Locate the cell with the specified text and output its (X, Y) center coordinate. 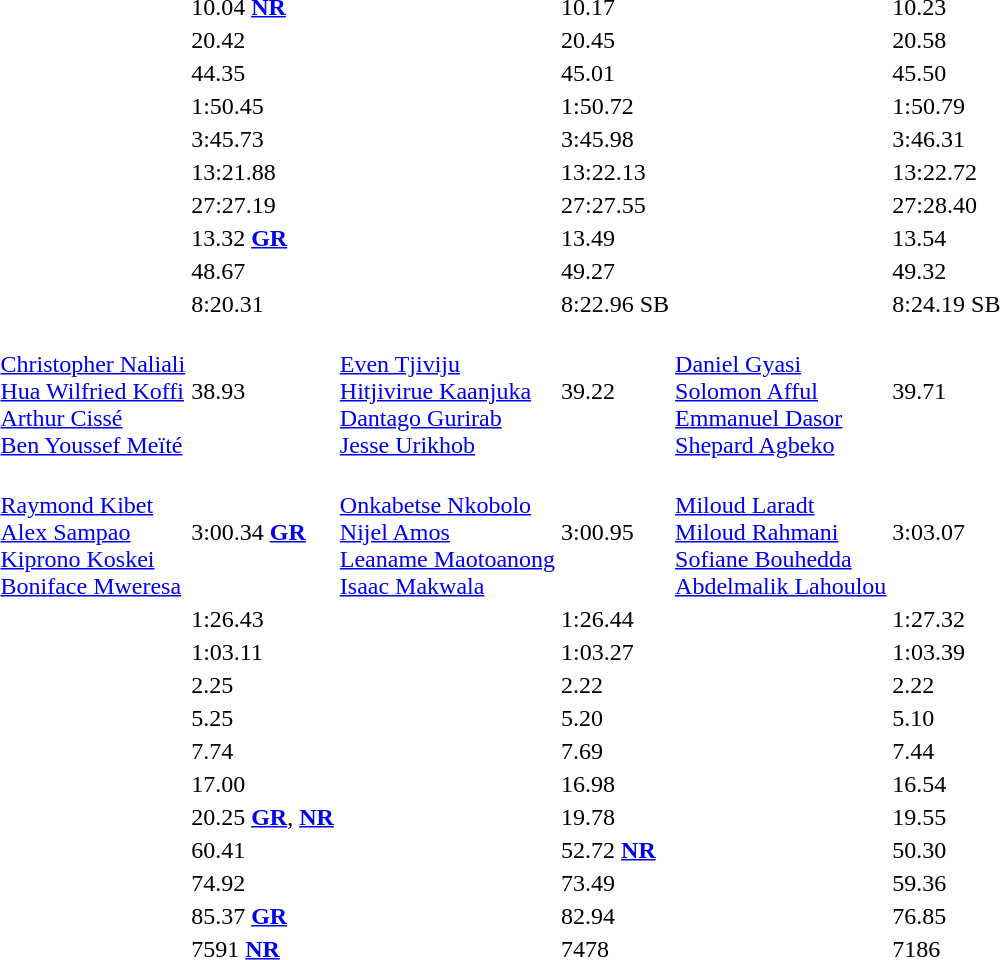
82.94 (616, 916)
44.35 (263, 73)
1:26.43 (263, 619)
1:50.72 (616, 106)
48.67 (263, 271)
1:03.11 (263, 652)
19.78 (616, 817)
3:00.34 GR (263, 532)
Even TjivijuHitjivirue KaanjukaDantago GurirabJesse Urikhob (447, 391)
13.49 (616, 238)
3:00.95 (616, 532)
7.69 (616, 751)
52.72 NR (616, 850)
5.25 (263, 718)
8:22.96 SB (616, 304)
39.22 (616, 391)
17.00 (263, 784)
7.74 (263, 751)
13:22.13 (616, 172)
73.49 (616, 883)
13:21.88 (263, 172)
Miloud LaradtMiloud RahmaniSofiane BouheddaAbdelmalik Lahoulou (781, 532)
49.27 (616, 271)
13.32 GR (263, 238)
1:26.44 (616, 619)
1:50.45 (263, 106)
20.45 (616, 40)
1:03.27 (616, 652)
74.92 (263, 883)
3:45.73 (263, 139)
38.93 (263, 391)
27:27.55 (616, 205)
2.22 (616, 685)
8:20.31 (263, 304)
5.20 (616, 718)
Onkabetse NkoboloNijel AmosLeaname MaotoanongIsaac Makwala (447, 532)
85.37 GR (263, 916)
2.25 (263, 685)
45.01 (616, 73)
16.98 (616, 784)
3:45.98 (616, 139)
20.25 GR, NR (263, 817)
Daniel GyasiSolomon AffulEmmanuel DasorShepard Agbeko (781, 391)
20.42 (263, 40)
60.41 (263, 850)
27:27.19 (263, 205)
